Provide the (X, Y) coordinate of the cell's center where the given text is located.  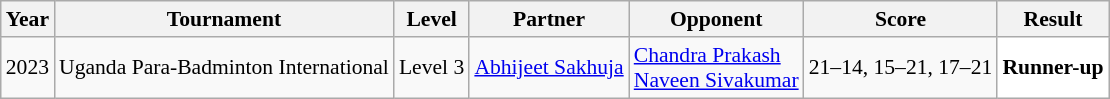
Opponent (716, 19)
Abhijeet Sakhuja (548, 68)
Level 3 (432, 68)
Result (1052, 19)
Year (28, 19)
Tournament (224, 19)
Score (901, 19)
Chandra Prakash Naveen Sivakumar (716, 68)
2023 (28, 68)
Partner (548, 19)
Uganda Para-Badminton International (224, 68)
Runner-up (1052, 68)
Level (432, 19)
21–14, 15–21, 17–21 (901, 68)
